From the cell containing the given text, extract its center point as [x, y] coordinate. 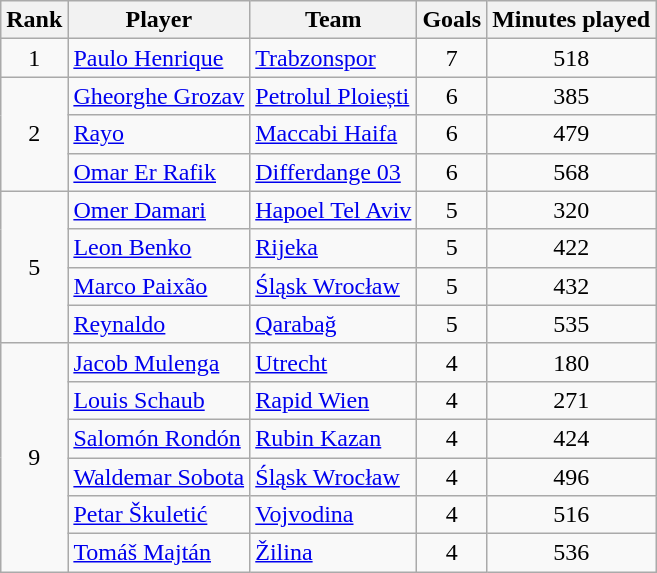
Vojvodina [334, 515]
Waldemar Sobota [159, 477]
516 [572, 515]
568 [572, 172]
535 [572, 324]
Marco Paixão [159, 286]
Differdange 03 [334, 172]
Utrecht [334, 362]
Louis Schaub [159, 400]
Goals [452, 20]
1 [34, 58]
Maccabi Haifa [334, 134]
424 [572, 438]
Qarabağ [334, 324]
422 [572, 248]
Salomón Rondón [159, 438]
9 [34, 457]
496 [572, 477]
385 [572, 96]
Petrolul Ploiești [334, 96]
Rank [34, 20]
Jacob Mulenga [159, 362]
536 [572, 553]
2 [34, 134]
Gheorghe Grozav [159, 96]
Trabzonspor [334, 58]
Minutes played [572, 20]
Petar Škuletić [159, 515]
Rapid Wien [334, 400]
180 [572, 362]
479 [572, 134]
Leon Benko [159, 248]
271 [572, 400]
432 [572, 286]
Rijeka [334, 248]
320 [572, 210]
Player [159, 20]
Omer Damari [159, 210]
Paulo Henrique [159, 58]
518 [572, 58]
Hapoel Tel Aviv [334, 210]
Reynaldo [159, 324]
Rubin Kazan [334, 438]
Rayo [159, 134]
Žilina [334, 553]
Tomáš Majtán [159, 553]
7 [452, 58]
Team [334, 20]
Omar Er Rafik [159, 172]
